Extract the [X, Y] coordinate from the center of the cell holding the provided text.  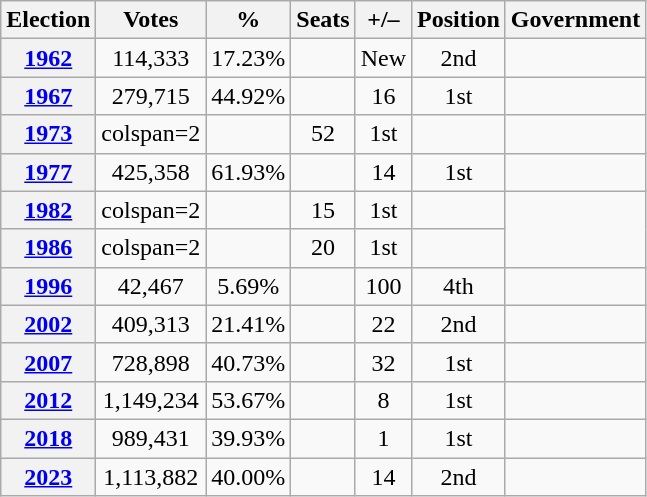
20 [323, 248]
8 [383, 400]
61.93% [248, 172]
4th [459, 286]
44.92% [248, 96]
53.67% [248, 400]
Position [459, 20]
New [383, 58]
2023 [48, 477]
1,113,882 [151, 477]
40.00% [248, 477]
2007 [48, 362]
1996 [48, 286]
989,431 [151, 438]
1,149,234 [151, 400]
1973 [48, 134]
114,333 [151, 58]
Government [575, 20]
15 [323, 210]
Seats [323, 20]
16 [383, 96]
1967 [48, 96]
Election [48, 20]
40.73% [248, 362]
279,715 [151, 96]
42,467 [151, 286]
100 [383, 286]
1986 [48, 248]
% [248, 20]
1 [383, 438]
17.23% [248, 58]
Votes [151, 20]
52 [323, 134]
425,358 [151, 172]
409,313 [151, 324]
2018 [48, 438]
22 [383, 324]
5.69% [248, 286]
21.41% [248, 324]
1977 [48, 172]
39.93% [248, 438]
1982 [48, 210]
+/– [383, 20]
2002 [48, 324]
1962 [48, 58]
728,898 [151, 362]
2012 [48, 400]
32 [383, 362]
